Extract the (X, Y) coordinate from the center of the cell holding the provided text.  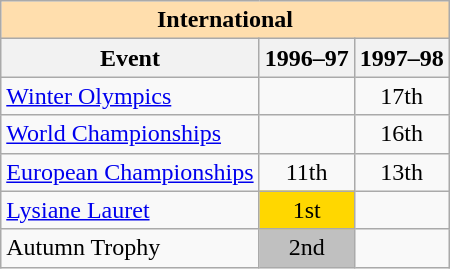
World Championships (130, 134)
1996–97 (306, 58)
International (225, 20)
1997–98 (402, 58)
Lysiane Lauret (130, 210)
17th (402, 96)
Event (130, 58)
1st (306, 210)
European Championships (130, 172)
13th (402, 172)
16th (402, 134)
Autumn Trophy (130, 248)
2nd (306, 248)
Winter Olympics (130, 96)
11th (306, 172)
